Search for the cell housing the specified text and yield its [X, Y] center coordinate. 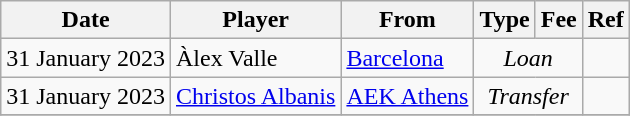
AEK Athens [408, 96]
Fee [558, 20]
Barcelona [408, 58]
Christos Albanis [255, 96]
Loan [528, 58]
Player [255, 20]
From [408, 20]
Ref [606, 20]
Transfer [528, 96]
Date [86, 20]
Àlex Valle [255, 58]
Type [504, 20]
